Locate the cell with the specified text and output its (x, y) center coordinate. 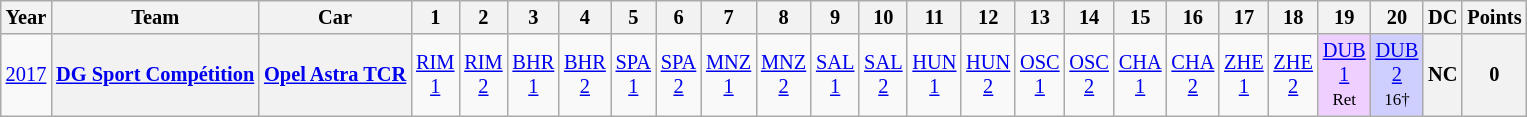
Car (335, 17)
12 (988, 17)
RIM1 (435, 75)
BHR1 (534, 75)
4 (585, 17)
16 (1194, 17)
HUN1 (934, 75)
1 (435, 17)
15 (1140, 17)
13 (1040, 17)
SPA2 (678, 75)
SAL2 (883, 75)
9 (835, 17)
MNZ1 (728, 75)
8 (784, 17)
3 (534, 17)
ZHE2 (1294, 75)
2017 (26, 75)
14 (1088, 17)
5 (634, 17)
CHA1 (1140, 75)
RIM2 (483, 75)
SPA1 (634, 75)
Year (26, 17)
DC (1442, 17)
MNZ2 (784, 75)
11 (934, 17)
NC (1442, 75)
6 (678, 17)
7 (728, 17)
Points (1494, 17)
HUN2 (988, 75)
10 (883, 17)
OSC2 (1088, 75)
19 (1344, 17)
Team (155, 17)
OSC1 (1040, 75)
DG Sport Compétition (155, 75)
17 (1244, 17)
0 (1494, 75)
BHR2 (585, 75)
CHA2 (1194, 75)
DUB216† (1398, 75)
SAL1 (835, 75)
ZHE1 (1244, 75)
18 (1294, 17)
Opel Astra TCR (335, 75)
20 (1398, 17)
2 (483, 17)
DUB1Ret (1344, 75)
